Search for the cell housing the specified text and yield its [x, y] center coordinate. 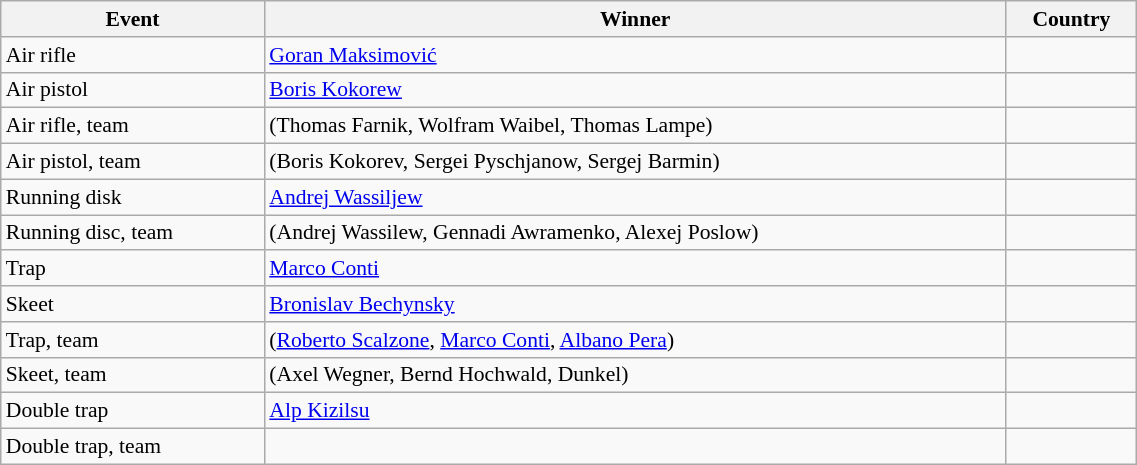
(Boris Kokorev, Sergei Pyschjanow, Sergej Barmin) [635, 162]
Alp Kizilsu [635, 411]
Double trap, team [133, 447]
Winner [635, 19]
Air rifle [133, 55]
Country [1072, 19]
Air pistol, team [133, 162]
Bronislav Bechynsky [635, 304]
Running disk [133, 197]
Air rifle, team [133, 126]
Air pistol [133, 90]
Event [133, 19]
(Andrej Wassilew, Gennadi Awramenko, Alexej Poslow) [635, 233]
Trap [133, 269]
Marco Conti [635, 269]
Boris Kokorew [635, 90]
Trap, team [133, 340]
Goran Maksimović [635, 55]
(Roberto Scalzone, Marco Conti, Albano Pera) [635, 340]
Double trap [133, 411]
Running disc, team [133, 233]
Skeet, team [133, 375]
Skeet [133, 304]
Andrej Wassiljew [635, 197]
(Axel Wegner, Bernd Hochwald, Dunkel) [635, 375]
(Thomas Farnik, Wolfram Waibel, Thomas Lampe) [635, 126]
